Return [X, Y] of the center of cell containing provided text 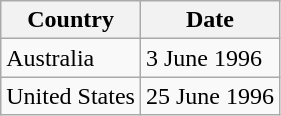
Australia [71, 58]
Date [210, 20]
United States [71, 96]
3 June 1996 [210, 58]
25 June 1996 [210, 96]
Country [71, 20]
